Return (x, y) of the center of cell containing provided text 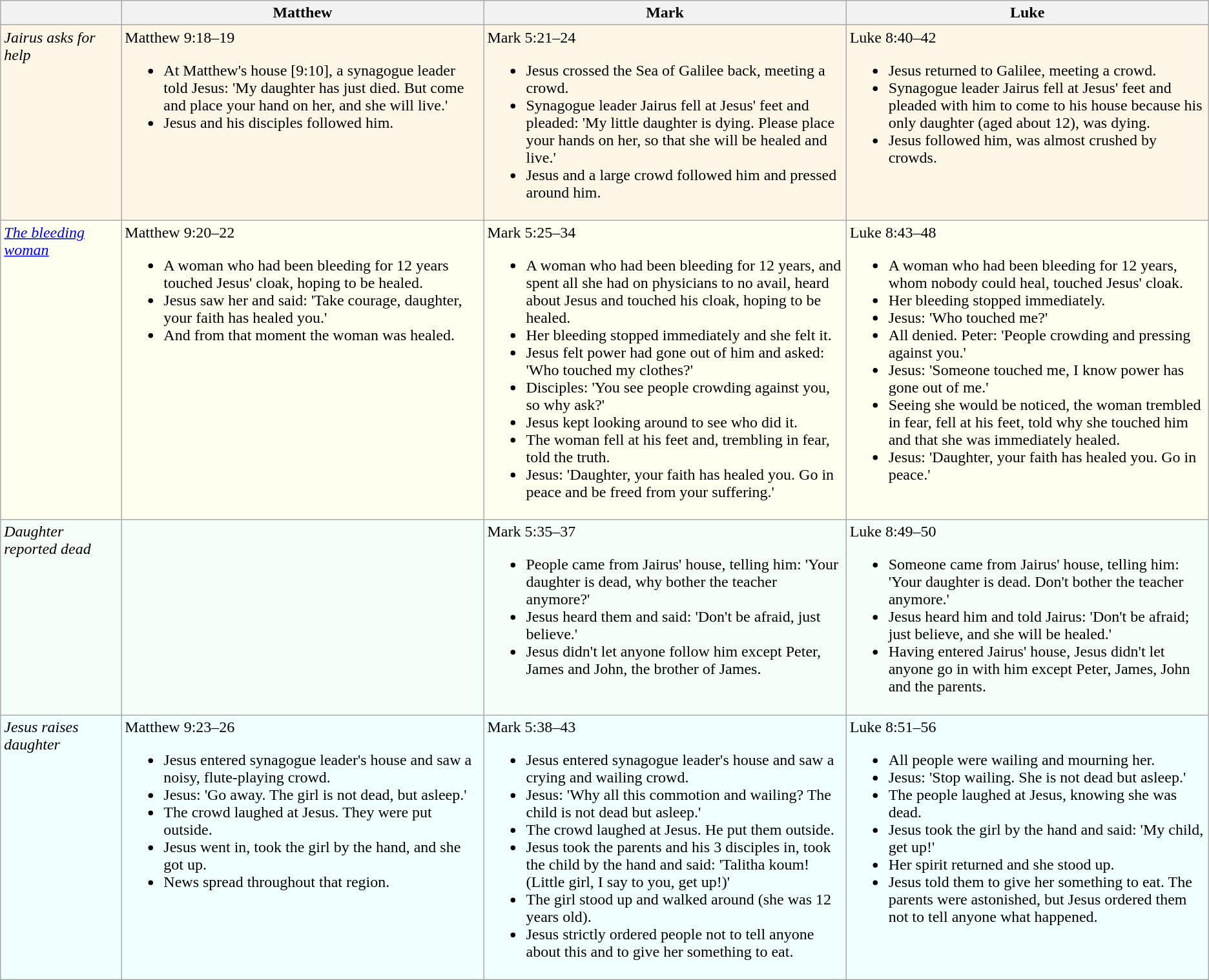
The bleeding woman (61, 370)
Jesus raises daughter (61, 847)
Daughter reported dead (61, 617)
Jairus asks for help (61, 123)
Matthew (302, 13)
Luke (1027, 13)
Mark (665, 13)
